Determine the [X, Y] coordinate at the center of the cell enclosing the given text.  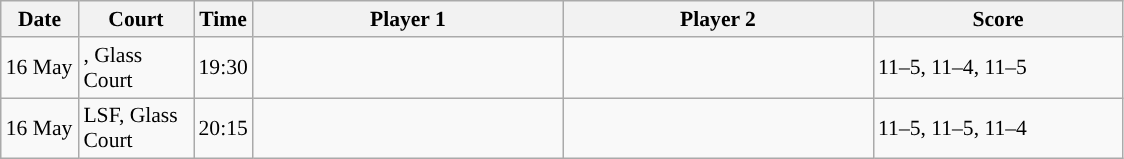
Date [40, 19]
Court [136, 19]
Score [998, 19]
19:30 [224, 68]
Player 2 [718, 19]
, Glass Court [136, 68]
11–5, 11–4, 11–5 [998, 68]
20:15 [224, 128]
Player 1 [408, 19]
Time [224, 19]
LSF, Glass Court [136, 128]
11–5, 11–5, 11–4 [998, 128]
